Provide the [x, y] coordinate of the cell's center where the given text is located.  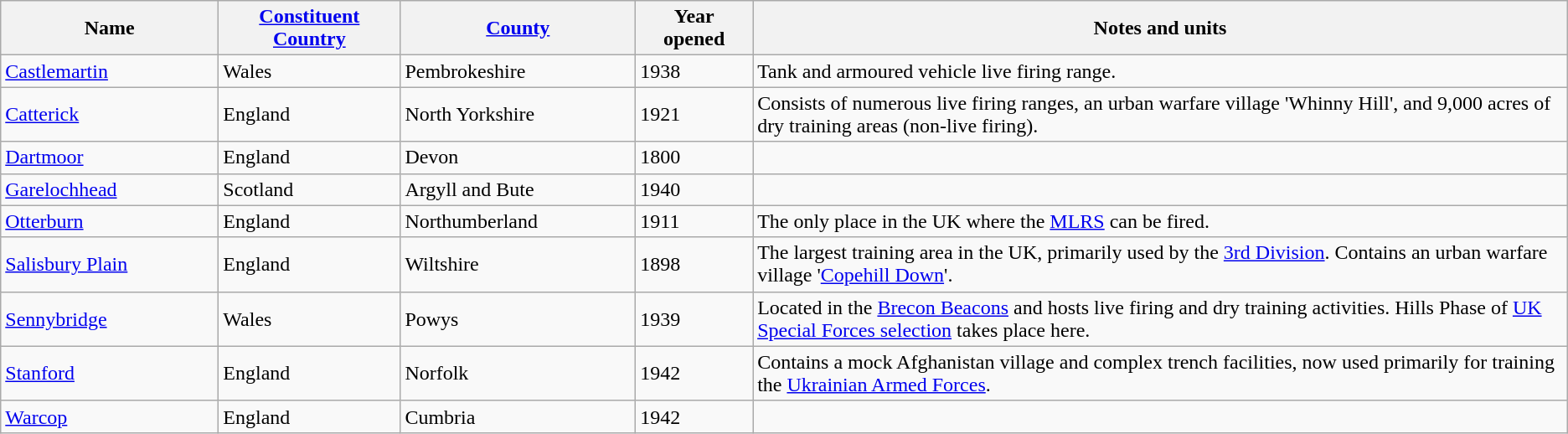
1940 [694, 189]
Notes and units [1161, 28]
Tank and armoured vehicle live firing range. [1161, 71]
Scotland [310, 189]
Cumbria [518, 416]
Pembrokeshire [518, 71]
Otterburn [110, 221]
Argyll and Bute [518, 189]
1911 [694, 221]
1898 [694, 265]
Yearopened [694, 28]
North Yorkshire [518, 114]
Devon [518, 158]
1800 [694, 158]
ConstituentCountry [310, 28]
Powys [518, 318]
1921 [694, 114]
Garelochhead [110, 189]
Located in the Brecon Beacons and hosts live firing and dry training activities. Hills Phase of UK Special Forces selection takes place here. [1161, 318]
Salisbury Plain [110, 265]
Stanford [110, 374]
Castlemartin [110, 71]
Contains a mock Afghanistan village and complex trench facilities, now used primarily for training the Ukrainian Armed Forces. [1161, 374]
Norfolk [518, 374]
Consists of numerous live firing ranges, an urban warfare village 'Whinny Hill', and 9,000 acres of dry training areas (non-live firing). [1161, 114]
Sennybridge [110, 318]
Dartmoor [110, 158]
Northumberland [518, 221]
The only place in the UK where the MLRS can be fired. [1161, 221]
1938 [694, 71]
1939 [694, 318]
Wiltshire [518, 265]
County [518, 28]
Name [110, 28]
Warcop [110, 416]
Catterick [110, 114]
The largest training area in the UK, primarily used by the 3rd Division. Contains an urban warfare village 'Copehill Down'. [1161, 265]
